Pinpoint the cell where the given text exists, returning its [x, y] midpoint coordinate. 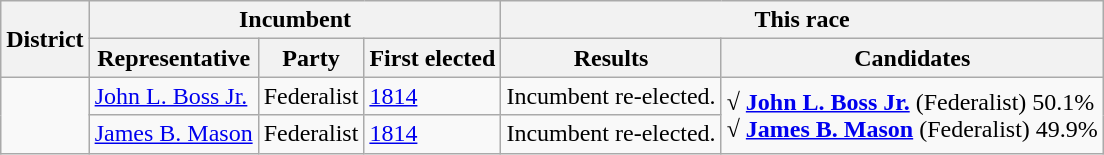
Representative [174, 58]
This race [802, 20]
James B. Mason [174, 134]
Incumbent [295, 20]
Party [311, 58]
First elected [432, 58]
District [45, 39]
John L. Boss Jr. [174, 96]
Candidates [912, 58]
√ John L. Boss Jr. (Federalist) 50.1%√ James B. Mason (Federalist) 49.9% [912, 115]
Results [611, 58]
